Detect which cell encompasses the target text, then output its (x, y) center coordinate. 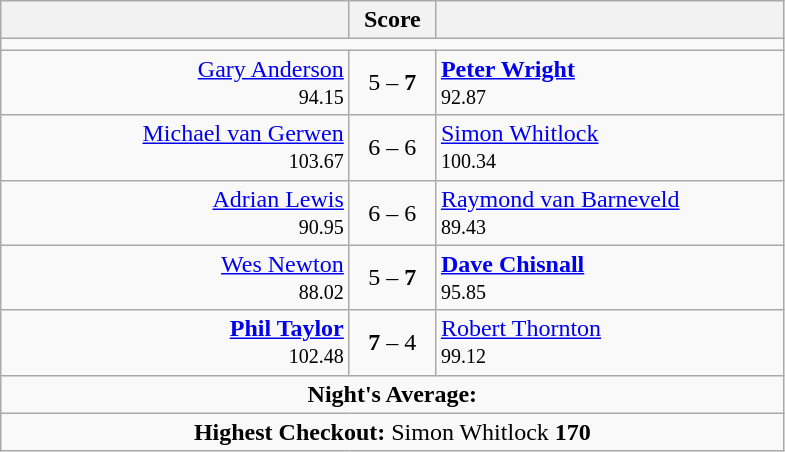
Phil Taylor 102.48 (176, 342)
Michael van Gerwen 103.67 (176, 148)
Robert Thornton 99.12 (610, 342)
Dave Chisnall 95.85 (610, 278)
Score (392, 20)
Highest Checkout: Simon Whitlock 170 (392, 432)
Simon Whitlock 100.34 (610, 148)
Peter Wright 92.87 (610, 82)
Raymond van Barneveld 89.43 (610, 212)
7 – 4 (392, 342)
Gary Anderson 94.15 (176, 82)
Wes Newton 88.02 (176, 278)
Adrian Lewis 90.95 (176, 212)
Night's Average: (392, 394)
